Scan for the cell matching the given text and deliver its [X, Y] coordinate at center. 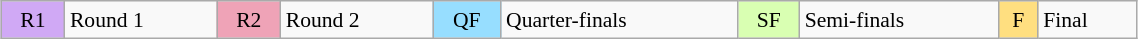
Round 1 [141, 20]
Semi-finals [900, 20]
Quarter-finals [620, 20]
SF [769, 20]
R1 [33, 20]
R2 [249, 20]
F [1018, 20]
Final [1088, 20]
Round 2 [357, 20]
QF [467, 20]
